Capture the cell that displays the provided text and extract its [x, y] central coordinate. 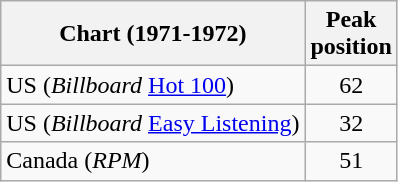
32 [351, 123]
Canada (RPM) [153, 161]
51 [351, 161]
US (Billboard Easy Listening) [153, 123]
US (Billboard Hot 100) [153, 85]
Peakposition [351, 34]
Chart (1971-1972) [153, 34]
62 [351, 85]
